From the cell containing the given text, extract its center point as (x, y) coordinate. 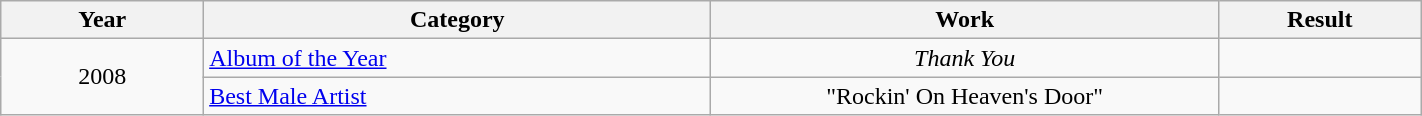
Work (964, 20)
Best Male Artist (458, 96)
Thank You (964, 58)
"Rockin' On Heaven's Door" (964, 96)
Category (458, 20)
2008 (102, 77)
Result (1320, 20)
Year (102, 20)
Album of the Year (458, 58)
